Capture the cell that displays the provided text and extract its (X, Y) central coordinate. 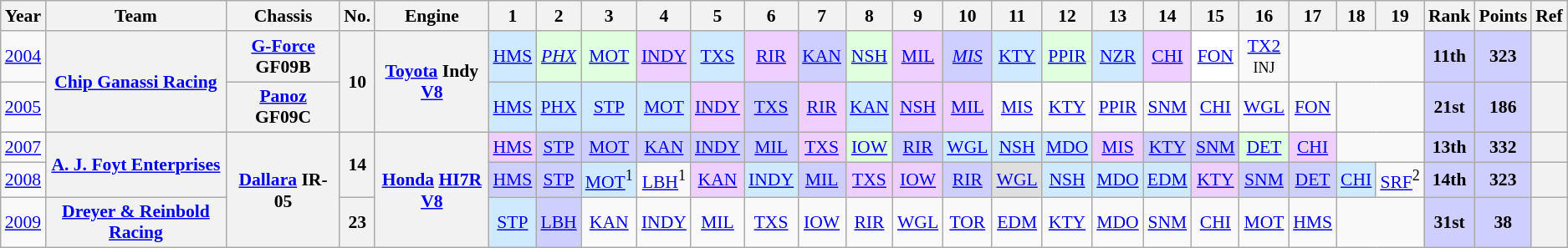
SRF2 (1400, 180)
Rank (1450, 16)
38 (1503, 222)
14th (1450, 180)
LBH (559, 222)
6 (771, 16)
5 (718, 16)
No. (357, 16)
Team (135, 16)
13th (1450, 148)
2009 (23, 222)
Points (1503, 16)
11 (1017, 16)
Dreyer & Reinbold Racing (135, 222)
LBH1 (664, 180)
Ref (1549, 16)
TOR (967, 222)
MOT1 (609, 180)
2004 (23, 57)
21st (1450, 107)
186 (1503, 107)
NZR (1117, 57)
19 (1400, 16)
2 (559, 16)
Engine (432, 16)
Toyota Indy V8 (432, 82)
4 (664, 16)
13 (1117, 16)
G-Force GF09B (283, 57)
332 (1503, 148)
8 (870, 16)
Dallara IR-05 (283, 190)
2008 (23, 180)
3 (609, 16)
15 (1216, 16)
9 (918, 16)
1 (512, 16)
A. J. Foyt Enterprises (135, 165)
2007 (23, 148)
Year (23, 16)
Chassis (283, 16)
Honda HI7R V8 (432, 190)
17 (1313, 16)
Chip Ganassi Racing (135, 82)
2005 (23, 107)
TX2INJ (1264, 57)
Panoz GF09C (283, 107)
31st (1450, 222)
23 (357, 222)
16 (1264, 16)
7 (821, 16)
12 (1067, 16)
18 (1356, 16)
11th (1450, 57)
